Find where the given text appears and provide that cell's center as [X, Y] coordinate. 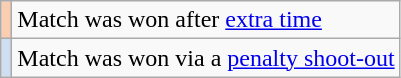
Match was won via a penalty shoot-out [206, 58]
Match was won after extra time [206, 20]
